Extract the (X, Y) coordinate from the center of the cell holding the provided text.  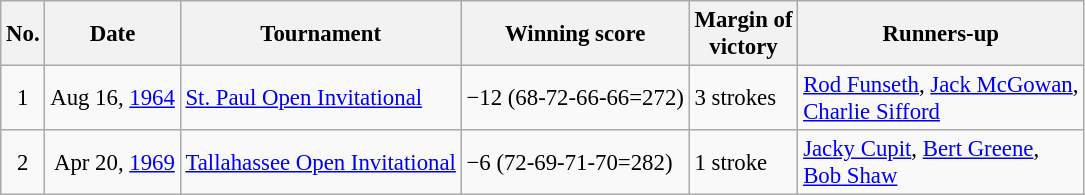
−6 (72-69-71-70=282) (575, 162)
3 strokes (744, 98)
No. (23, 34)
St. Paul Open Invitational (320, 98)
Rod Funseth, Jack McGowan, Charlie Sifford (941, 98)
2 (23, 162)
1 (23, 98)
−12 (68-72-66-66=272) (575, 98)
Jacky Cupit, Bert Greene, Bob Shaw (941, 162)
Runners-up (941, 34)
Aug 16, 1964 (112, 98)
Margin ofvictory (744, 34)
Date (112, 34)
Apr 20, 1969 (112, 162)
Tallahassee Open Invitational (320, 162)
Winning score (575, 34)
1 stroke (744, 162)
Tournament (320, 34)
